Provide the [x, y] coordinate of the cell's center where the given text is located.  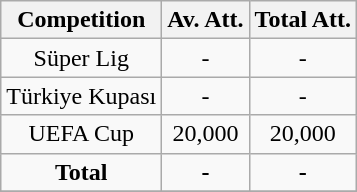
Total [82, 172]
Competition [82, 20]
Total Att. [303, 20]
Türkiye Kupası [82, 96]
UEFA Cup [82, 134]
Av. Att. [206, 20]
Süper Lig [82, 58]
